Pinpoint the cell where the given text exists, returning its [X, Y] midpoint coordinate. 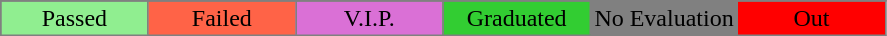
No Evaluation [664, 18]
Out [812, 18]
Passed [74, 18]
V.I.P. [370, 18]
Failed [222, 18]
Graduated [516, 18]
